Determine the [x, y] coordinate at the center of the cell enclosing the given text.  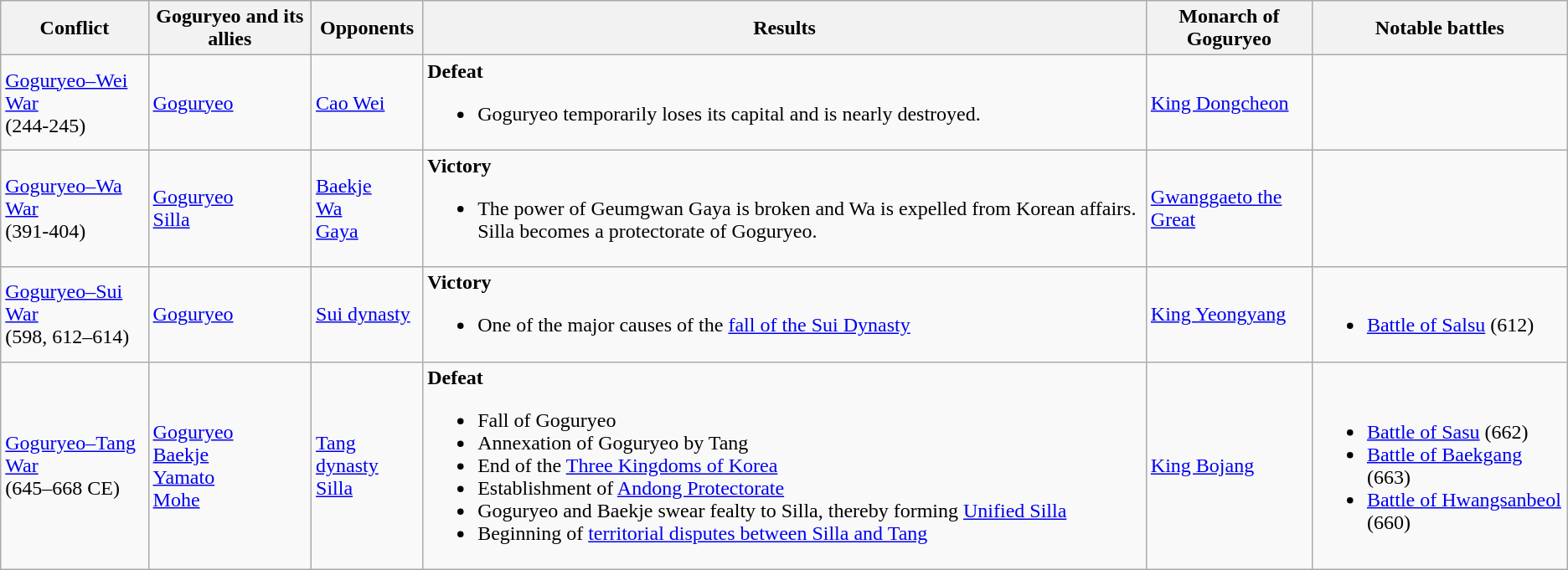
BaekjeWaGaya [367, 208]
GoguryeoBaekjeYamatoMohe [230, 465]
Goguryeo–Wa War(391-404) [75, 208]
DefeatGoguryeo temporarily loses its capital and is nearly destroyed. [785, 102]
Opponents [367, 28]
Goguryeo–Sui War(598, 612–614) [75, 315]
VictoryThe power of Geumgwan Gaya is broken and Wa is expelled from Korean affairs. Silla becomes a protectorate of Goguryeo. [785, 208]
Cao Wei [367, 102]
Battle of Sasu (662)Battle of Baekgang (663)Battle of Hwangsanbeol (660) [1439, 465]
King Dongcheon [1229, 102]
Goguryeo–Wei War(244-245) [75, 102]
Gwanggaeto the Great [1229, 208]
Goguryeo–Tang War(645–668 CE) [75, 465]
Goguryeo and its allies [230, 28]
Conflict [75, 28]
Sui dynasty [367, 315]
King Bojang [1229, 465]
Battle of Salsu (612) [1439, 315]
Monarch of Goguryeo [1229, 28]
Results [785, 28]
VictoryOne of the major causes of the fall of the Sui Dynasty [785, 315]
King Yeongyang [1229, 315]
Notable battles [1439, 28]
GoguryeoSilla [230, 208]
Tang dynastySilla [367, 465]
